For the text-containing cell, return its midpoint in [X, Y] coordinate format. 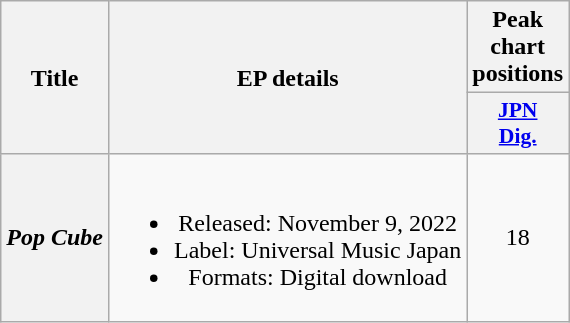
Pop Cube [55, 238]
JPNDig. [518, 124]
Released: November 9, 2022Label: Universal Music JapanFormats: Digital download [287, 238]
EP details [287, 78]
18 [518, 238]
Peak chart positions [518, 47]
Title [55, 78]
